Detect which cell encompasses the target text, then output its [x, y] center coordinate. 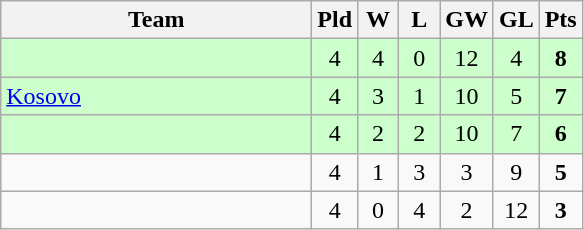
GL [516, 20]
L [420, 20]
Pts [560, 20]
6 [560, 134]
Team [156, 20]
9 [516, 172]
GW [467, 20]
W [378, 20]
Kosovo [156, 96]
Pld [335, 20]
8 [560, 58]
